Find where the given text appears and provide that cell's center as (x, y) coordinate. 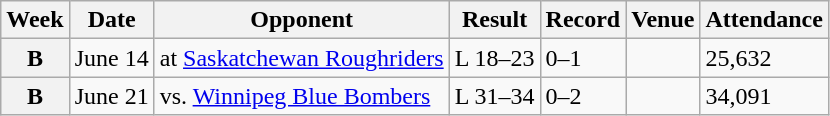
L 18–23 (494, 58)
Week (35, 20)
Opponent (302, 20)
Record (583, 20)
34,091 (764, 96)
0–2 (583, 96)
at Saskatchewan Roughriders (302, 58)
Result (494, 20)
June 14 (112, 58)
Date (112, 20)
Venue (663, 20)
0–1 (583, 58)
vs. Winnipeg Blue Bombers (302, 96)
June 21 (112, 96)
Attendance (764, 20)
L 31–34 (494, 96)
25,632 (764, 58)
